Determine the [X, Y] coordinate at the center of the cell enclosing the given text.  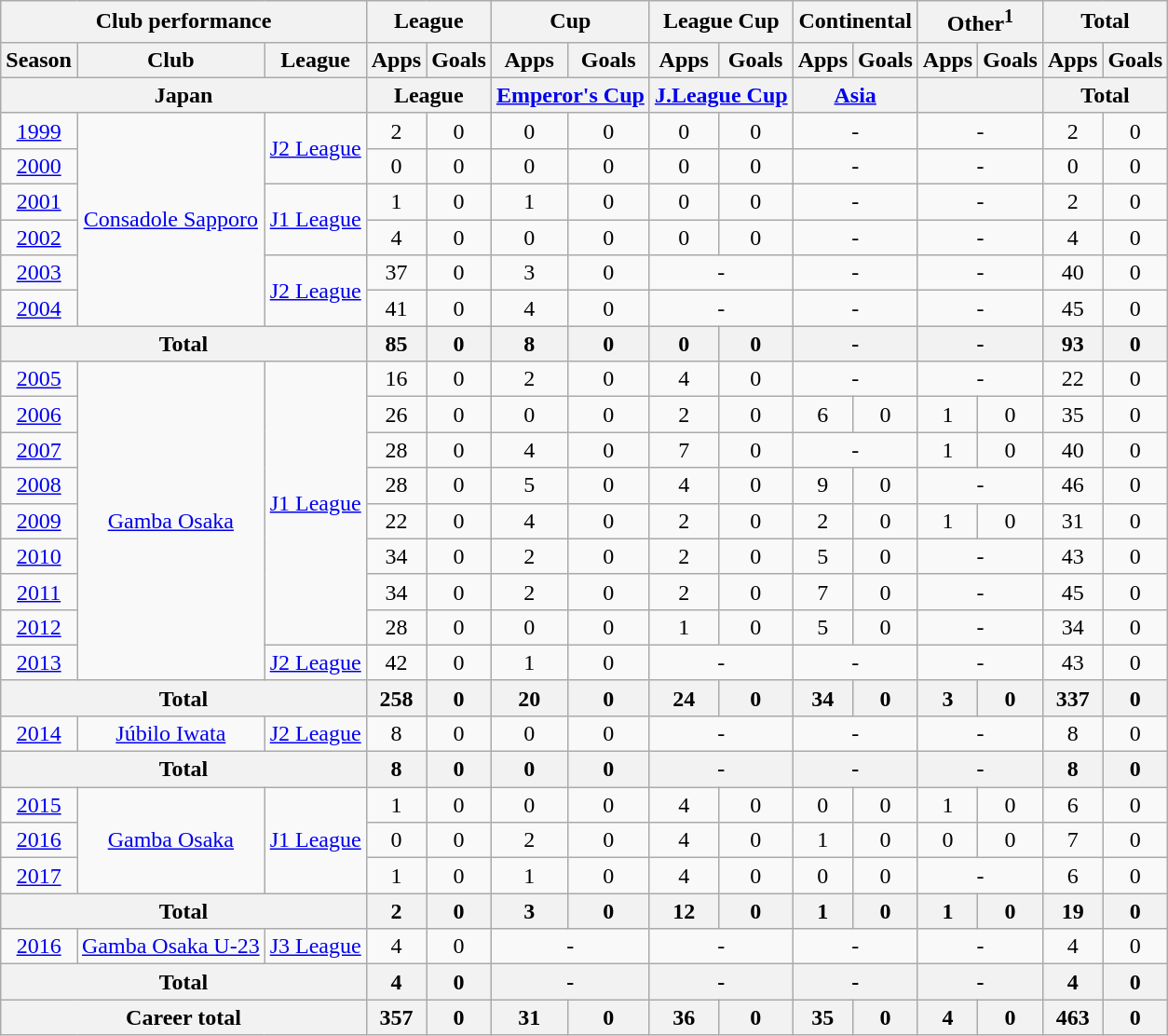
93 [1072, 344]
24 [684, 698]
26 [396, 415]
258 [396, 698]
2007 [39, 450]
J3 League [315, 947]
2010 [39, 556]
2003 [39, 273]
16 [396, 379]
2001 [39, 202]
Other1 [980, 22]
2017 [39, 876]
Career total [183, 1017]
2006 [39, 415]
Japan [183, 95]
2009 [39, 521]
Cup [570, 22]
2011 [39, 592]
9 [822, 485]
37 [396, 273]
2014 [39, 733]
12 [684, 911]
2004 [39, 308]
19 [1072, 911]
Consadole Sapporo [170, 219]
42 [396, 662]
J.League Cup [721, 95]
2008 [39, 485]
41 [396, 308]
36 [684, 1017]
Emperor's Cup [570, 95]
Club performance [183, 22]
357 [396, 1017]
20 [529, 698]
2012 [39, 627]
2002 [39, 238]
Continental [855, 22]
Gamba Osaka U-23 [170, 947]
2013 [39, 662]
463 [1072, 1017]
Júbilo Iwata [170, 733]
46 [1072, 485]
2005 [39, 379]
Club [170, 60]
League Cup [721, 22]
Season [39, 60]
2000 [39, 166]
337 [1072, 698]
1999 [39, 130]
Asia [855, 95]
85 [396, 344]
2015 [39, 805]
